Capture the cell that displays the provided text and extract its [X, Y] central coordinate. 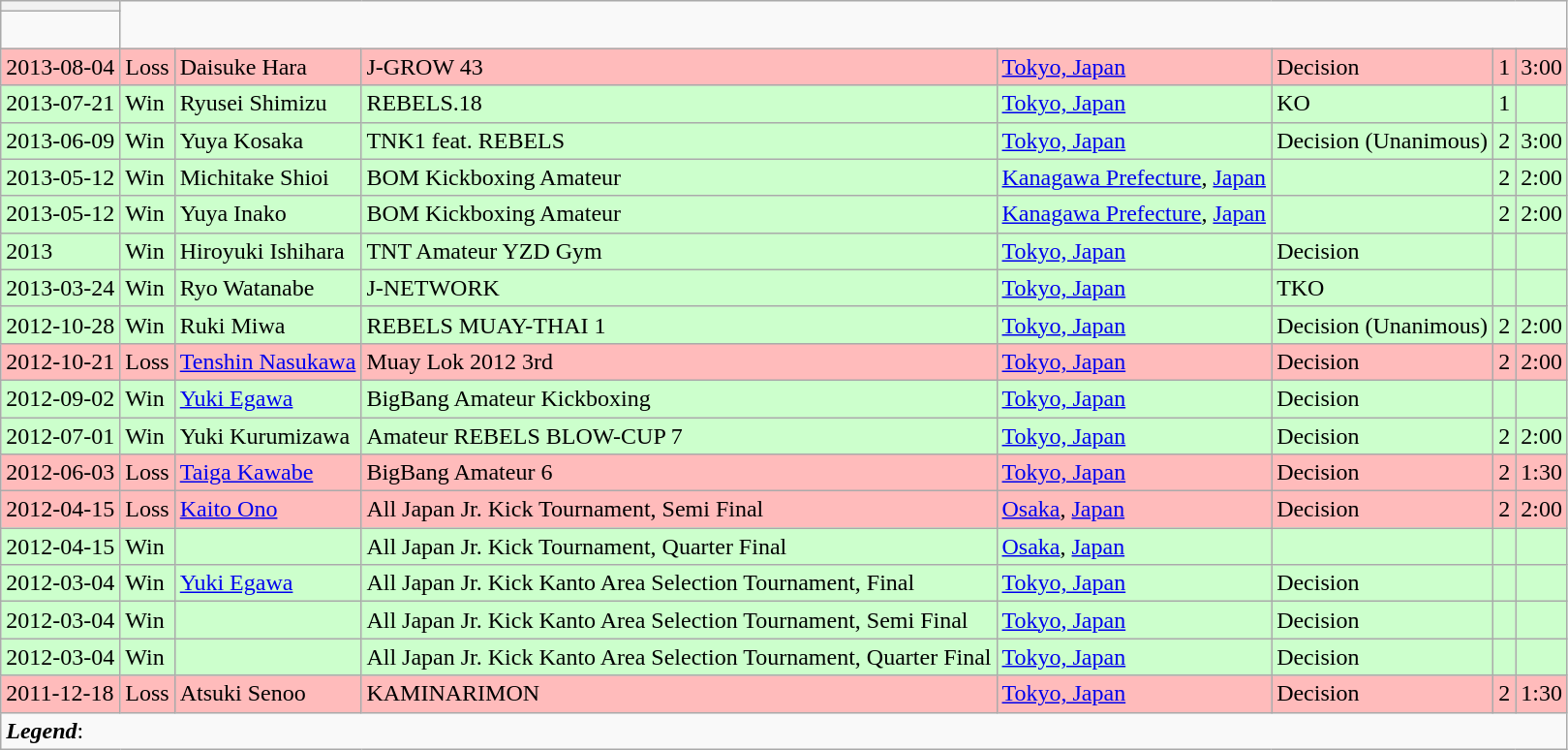
Ruki Miwa [267, 325]
All Japan Jr. Kick Kanto Area Selection Tournament, Semi Final [679, 620]
All Japan Jr. Kick Kanto Area Selection Tournament, Final [679, 583]
2012-06-03 [60, 473]
TNK1 feat. REBELS [679, 141]
BigBang Amateur 6 [679, 473]
REBELS MUAY-THAI 1 [679, 325]
All Japan Jr. Kick Kanto Area Selection Tournament, Quarter Final [679, 657]
All Japan Jr. Kick Tournament, Semi Final [679, 510]
Tenshin Nasukawa [267, 361]
Atsuki Senoo [267, 694]
Taiga Kawabe [267, 473]
2013-03-24 [60, 288]
Ryusei Shimizu [267, 104]
Ryo Watanabe [267, 288]
Daisuke Hara [267, 67]
BigBang Amateur Kickboxing [679, 398]
2012-09-02 [60, 398]
TKO [1383, 288]
KAMINARIMON [679, 694]
Yuya Kosaka [267, 141]
2012-07-01 [60, 435]
All Japan Jr. Kick Tournament, Quarter Final [679, 547]
J-NETWORK [679, 288]
Michitake Shioi [267, 177]
Yuya Inako [267, 214]
2013-06-09 [60, 141]
KO [1383, 104]
Legend: [784, 731]
Hiroyuki Ishihara [267, 251]
TNT Amateur YZD Gym [679, 251]
J-GROW 43 [679, 67]
2013 [60, 251]
Amateur REBELS BLOW-CUP 7 [679, 435]
Yuki Kurumizawa [267, 435]
2012-10-21 [60, 361]
REBELS.18 [679, 104]
2013-07-21 [60, 104]
2011-12-18 [60, 694]
Kaito Ono [267, 510]
Muay Lok 2012 3rd [679, 361]
2013-08-04 [60, 67]
2012-10-28 [60, 325]
